Identify which cell holds the provided text, then report its (x, y) central coordinate. 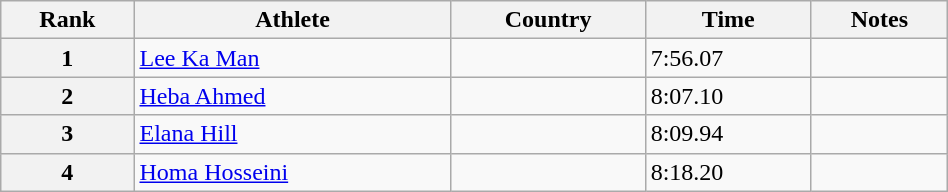
Rank (68, 20)
8:09.94 (728, 134)
Elana Hill (292, 134)
Homa Hosseini (292, 172)
Notes (879, 20)
1 (68, 58)
7:56.07 (728, 58)
3 (68, 134)
Country (548, 20)
8:18.20 (728, 172)
Athlete (292, 20)
Heba Ahmed (292, 96)
Time (728, 20)
8:07.10 (728, 96)
4 (68, 172)
2 (68, 96)
Lee Ka Man (292, 58)
